Output the (x, y) coordinate of the center of the cell containing the given text.  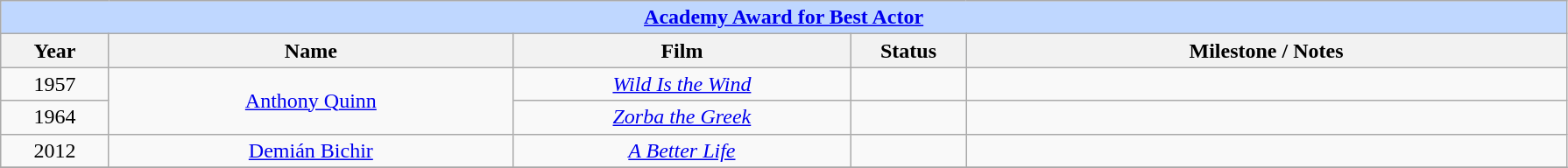
A Better Life (682, 150)
Zorba the Greek (682, 117)
1957 (55, 84)
Year (55, 51)
Name (310, 51)
Anthony Quinn (310, 101)
1964 (55, 117)
Status (908, 51)
Demián Bichir (310, 150)
2012 (55, 150)
Wild Is the Wind (682, 84)
Academy Award for Best Actor (784, 17)
Milestone / Notes (1266, 51)
Film (682, 51)
